Return the (X, Y) coordinate for the center point of the cell that contains the specified text.  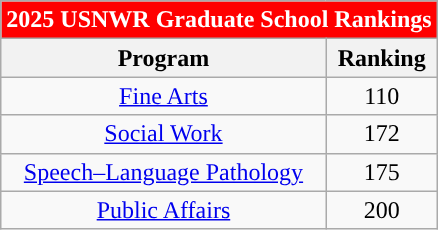
172 (382, 134)
Program (164, 58)
2025 USNWR Graduate School Rankings (219, 20)
Speech–Language Pathology (164, 172)
Ranking (382, 58)
Fine Arts (164, 96)
110 (382, 96)
Social Work (164, 134)
Public Affairs (164, 210)
200 (382, 210)
175 (382, 172)
